Locate the cell with the specified text and output its [X, Y] center coordinate. 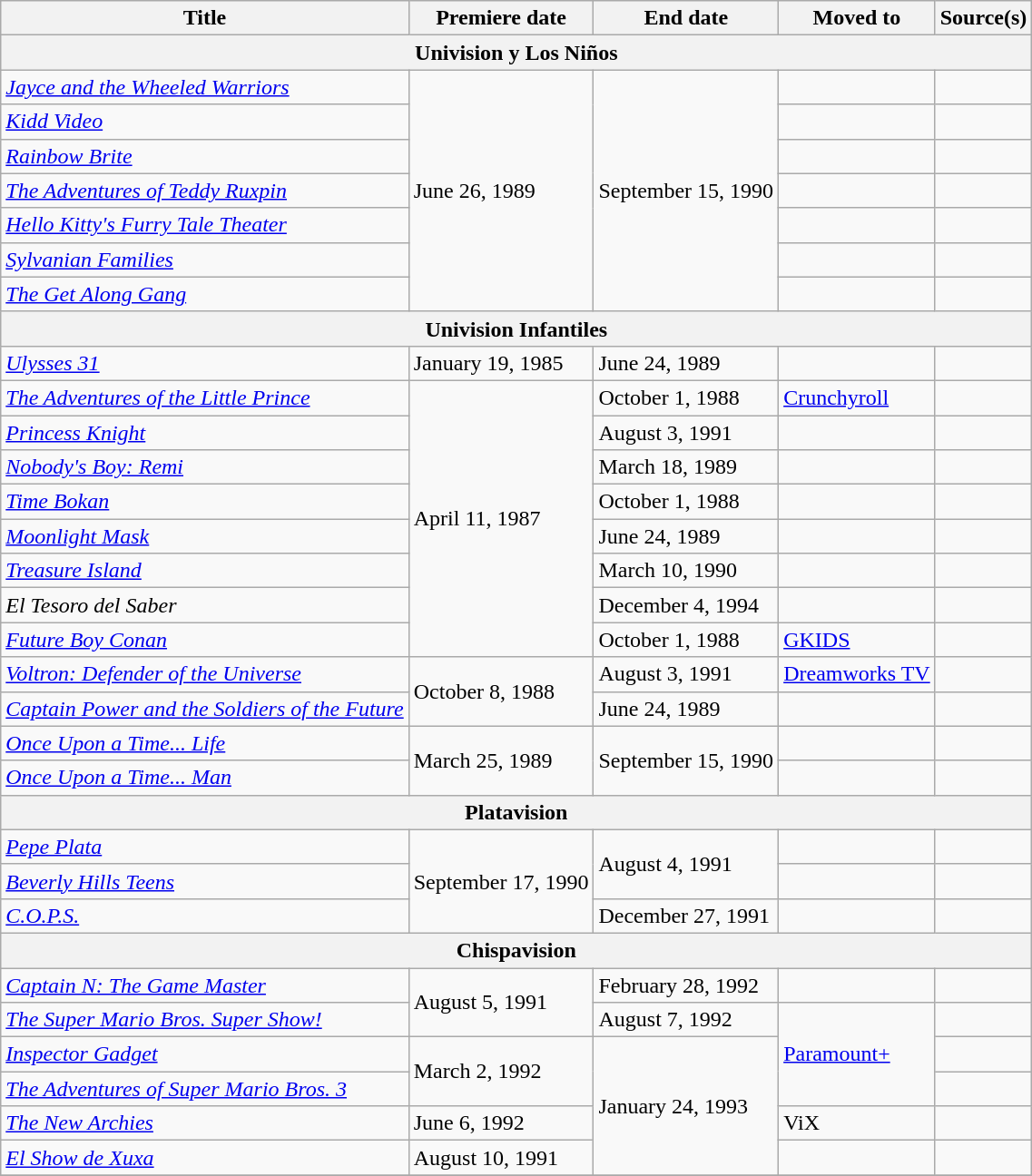
Hello Kitty's Furry Tale Theater [205, 225]
GKIDS [857, 640]
Princess Knight [205, 433]
Kidd Video [205, 122]
Future Boy Conan [205, 640]
June 26, 1989 [501, 191]
Ulysses 31 [205, 363]
Treasure Island [205, 571]
Rainbow Brite [205, 156]
ViX [857, 1123]
End date [686, 18]
Nobody's Boy: Remi [205, 467]
The Adventures of the Little Prince [205, 397]
August 7, 1992 [686, 1020]
Sylvanian Families [205, 260]
October 8, 1988 [501, 691]
March 10, 1990 [686, 571]
Once Upon a Time... Life [205, 743]
September 17, 1990 [501, 881]
The Adventures of Teddy Ruxpin [205, 191]
March 18, 1989 [686, 467]
Moonlight Mask [205, 536]
Univision Infantiles [516, 328]
August 10, 1991 [501, 1158]
Moved to [857, 18]
Crunchyroll [857, 397]
Paramount+ [857, 1054]
El Tesoro del Saber [205, 605]
The New Archies [205, 1123]
Inspector Gadget [205, 1054]
Jayce and the Wheeled Warriors [205, 87]
El Show de Xuxa [205, 1158]
Voltron: Defender of the Universe [205, 674]
January 24, 1993 [686, 1106]
Captain Power and the Soldiers of the Future [205, 709]
April 11, 1987 [501, 518]
Univision y Los Niños [516, 53]
Once Upon a Time... Man [205, 778]
December 4, 1994 [686, 605]
March 2, 1992 [501, 1072]
August 4, 1991 [686, 864]
The Super Mario Bros. Super Show! [205, 1020]
The Get Along Gang [205, 294]
August 5, 1991 [501, 1002]
Premiere date [501, 18]
Platavision [516, 812]
The Adventures of Super Mario Bros. 3 [205, 1089]
Pepe Plata [205, 847]
Source(s) [984, 18]
Beverly Hills Teens [205, 881]
Dreamworks TV [857, 674]
December 27, 1991 [686, 916]
March 25, 1989 [501, 760]
C.O.P.S. [205, 916]
February 28, 1992 [686, 985]
Time Bokan [205, 502]
Title [205, 18]
Chispavision [516, 950]
June 6, 1992 [501, 1123]
January 19, 1985 [501, 363]
Captain N: The Game Master [205, 985]
